Capture the cell that displays the provided text and extract its (x, y) central coordinate. 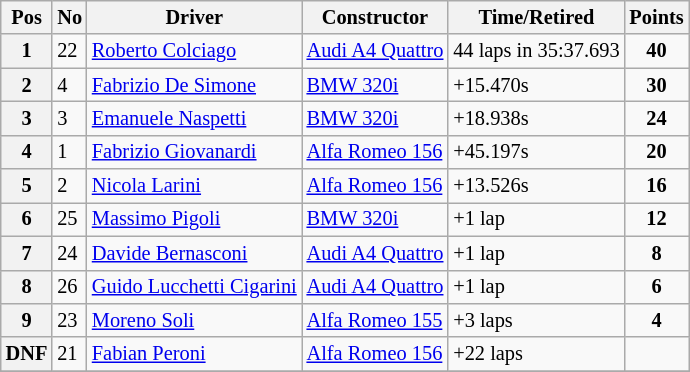
Guido Lucchetti Cigarini (194, 287)
Constructor (376, 17)
Moreno Soli (194, 320)
Points (656, 17)
23 (70, 320)
+45.197s (536, 152)
16 (656, 186)
Massimo Pigoli (194, 219)
Davide Bernasconi (194, 253)
+13.526s (536, 186)
Fabrizio De Simone (194, 85)
Fabrizio Giovanardi (194, 152)
21 (70, 354)
5 (27, 186)
22 (70, 51)
+22 laps (536, 354)
44 laps in 35:37.693 (536, 51)
Emanuele Naspetti (194, 118)
7 (27, 253)
DNF (27, 354)
Time/Retired (536, 17)
9 (27, 320)
Alfa Romeo 155 (376, 320)
+18.938s (536, 118)
Roberto Colciago (194, 51)
Pos (27, 17)
+15.470s (536, 85)
30 (656, 85)
26 (70, 287)
25 (70, 219)
Driver (194, 17)
12 (656, 219)
40 (656, 51)
Nicola Larini (194, 186)
20 (656, 152)
No (70, 17)
+3 laps (536, 320)
Fabian Peroni (194, 354)
